Output the (x, y) coordinate of the center of the cell containing the given text.  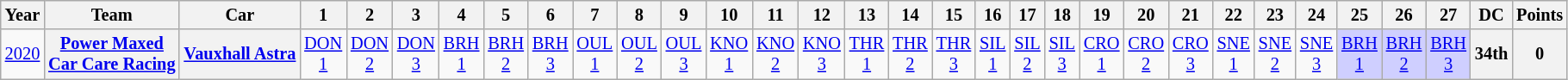
22 (1234, 15)
14 (910, 15)
24 (1316, 15)
Car (240, 15)
Year (22, 15)
10 (729, 15)
DON2 (370, 54)
KNO2 (775, 54)
Team (112, 15)
THR3 (954, 54)
SNE3 (1316, 54)
Power MaxedCar Care Racing (112, 54)
Vauxhall Astra (240, 54)
17 (1027, 15)
2020 (22, 54)
DC (1491, 15)
4 (462, 15)
SNE1 (1234, 54)
11 (775, 15)
16 (992, 15)
KNO1 (729, 54)
20 (1146, 15)
5 (506, 15)
3 (416, 15)
25 (1360, 15)
SIL1 (992, 54)
CRO1 (1102, 54)
KNO3 (822, 54)
18 (1062, 15)
SNE2 (1275, 54)
CRO2 (1146, 54)
27 (1448, 15)
6 (551, 15)
1 (323, 15)
OUL1 (595, 54)
7 (595, 15)
15 (954, 15)
12 (822, 15)
THR1 (867, 54)
23 (1275, 15)
9 (684, 15)
OUL3 (684, 54)
19 (1102, 15)
8 (639, 15)
34th (1491, 54)
Points (1540, 15)
21 (1191, 15)
SIL2 (1027, 54)
CRO3 (1191, 54)
13 (867, 15)
DON1 (323, 54)
SIL3 (1062, 54)
2 (370, 15)
0 (1540, 54)
DON3 (416, 54)
OUL2 (639, 54)
26 (1404, 15)
THR2 (910, 54)
